For the text-containing cell, return its midpoint in (X, Y) coordinate format. 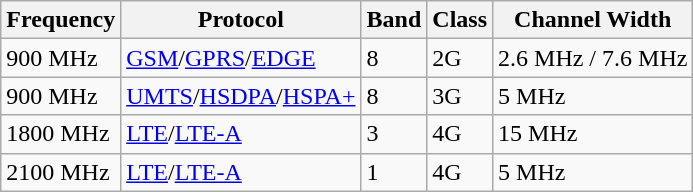
Class (460, 20)
Frequency (61, 20)
15 MHz (593, 134)
2G (460, 58)
2.6 MHz / 7.6 MHz (593, 58)
Channel Width (593, 20)
GSM/GPRS/EDGE (241, 58)
1 (394, 172)
UMTS/HSDPA/HSPA+ (241, 96)
2100 MHz (61, 172)
Protocol (241, 20)
1800 MHz (61, 134)
3 (394, 134)
Band (394, 20)
3G (460, 96)
